For the text-containing cell, return its midpoint in (x, y) coordinate format. 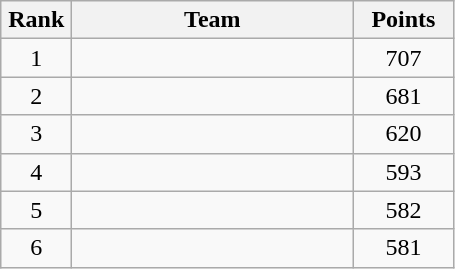
6 (36, 248)
581 (404, 248)
Team (212, 20)
2 (36, 96)
620 (404, 134)
582 (404, 210)
681 (404, 96)
4 (36, 172)
707 (404, 58)
Rank (36, 20)
593 (404, 172)
Points (404, 20)
5 (36, 210)
3 (36, 134)
1 (36, 58)
